For the text-containing cell, return its midpoint in [x, y] coordinate format. 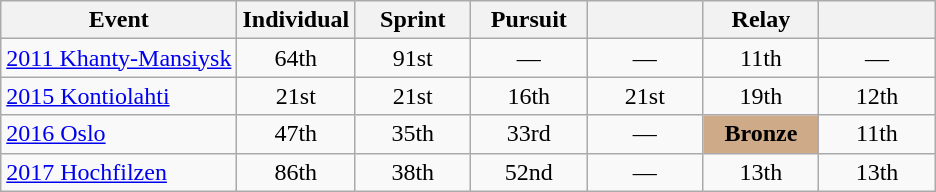
64th [296, 58]
2011 Khanty-Mansiysk [119, 58]
Relay [761, 20]
2016 Oslo [119, 134]
Sprint [413, 20]
Pursuit [529, 20]
Event [119, 20]
52nd [529, 172]
2017 Hochfilzen [119, 172]
91st [413, 58]
86th [296, 172]
2015 Kontiolahti [119, 96]
19th [761, 96]
Bronze [761, 134]
33rd [529, 134]
16th [529, 96]
Individual [296, 20]
35th [413, 134]
47th [296, 134]
38th [413, 172]
12th [877, 96]
